Determine the [x, y] coordinate at the center of the cell enclosing the given text.  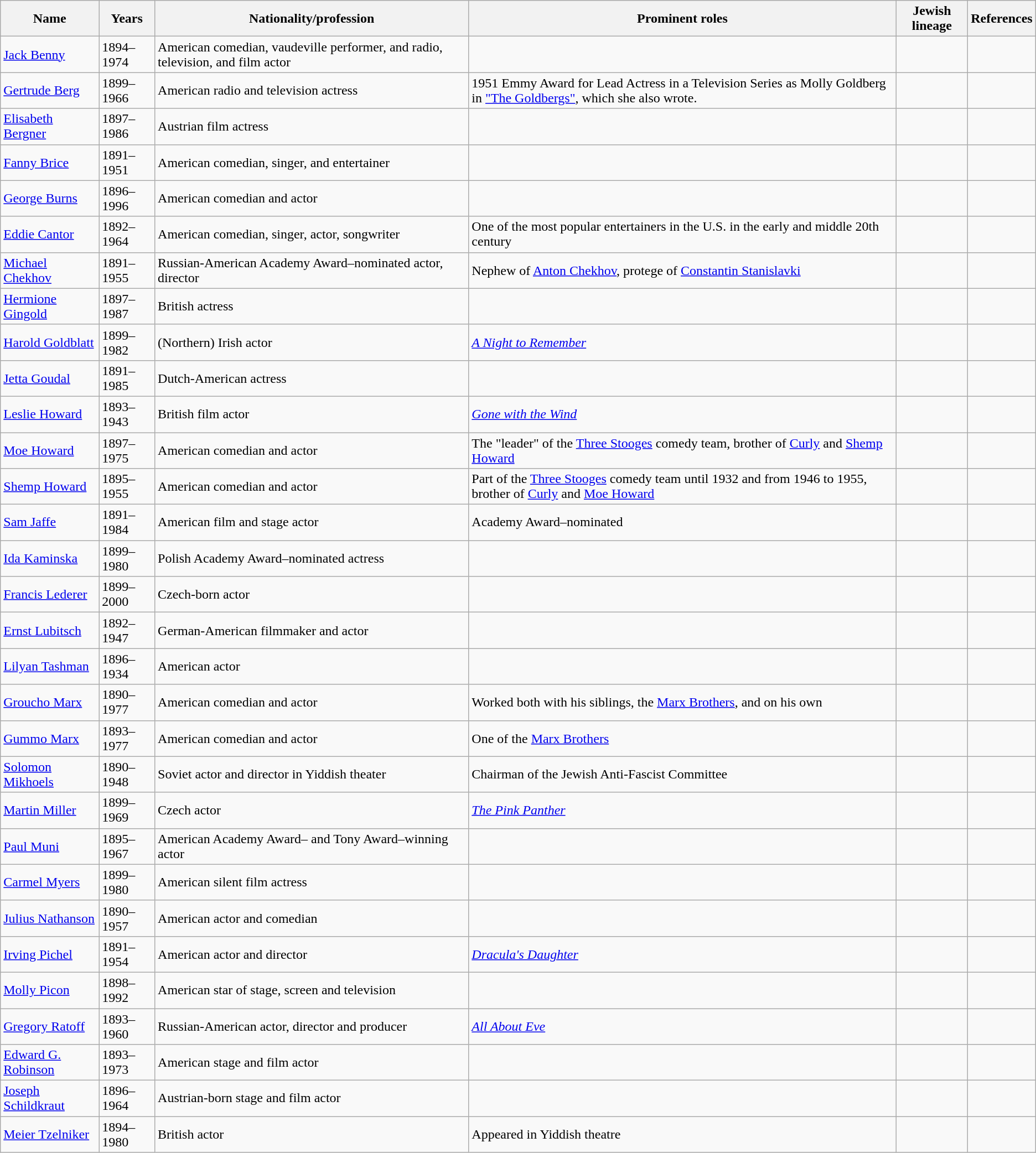
George Burns [50, 198]
Fanny Brice [50, 163]
1896–1934 [127, 666]
Chairman of the Jewish Anti-Fascist Committee [682, 775]
Years [127, 19]
Moe Howard [50, 450]
Martin Miller [50, 810]
1894–1974 [127, 54]
American actor and comedian [312, 918]
Part of the Three Stooges comedy team until 1932 and from 1946 to 1955, brother of Curly and Moe Howard [682, 487]
1894–1980 [127, 1134]
The Pink Panther [682, 810]
Russian-American Academy Award–nominated actor, director [312, 270]
Eddie Cantor [50, 235]
Paul Muni [50, 846]
American Academy Award– and Tony Award–winning actor [312, 846]
American star of stage, screen and television [312, 990]
Czech actor [312, 810]
1890–1957 [127, 918]
1891–1984 [127, 522]
British film actor [312, 414]
Austrian film actress [312, 126]
Dracula's Daughter [682, 954]
Worked both with his siblings, the Marx Brothers, and on his own [682, 703]
Jack Benny [50, 54]
Czech-born actor [312, 594]
1899–1969 [127, 810]
Elisabeth Bergner [50, 126]
Francis Lederer [50, 594]
German-American filmmaker and actor [312, 631]
Jewish lineage [932, 19]
American stage and film actor [312, 1062]
Name [50, 19]
Academy Award–nominated [682, 522]
1899–1966 [127, 91]
Irving Pichel [50, 954]
One of the most popular entertainers in the U.S. in the early and middle 20th century [682, 235]
Joseph Schildkraut [50, 1099]
Harold Goldblatt [50, 342]
1951 Emmy Award for Lead Actress in a Television Series as Molly Goldberg in "The Goldbergs", which she also wrote. [682, 91]
One of the Marx Brothers [682, 738]
Gertrude Berg [50, 91]
References [1002, 19]
Lilyan Tashman [50, 666]
1899–1982 [127, 342]
Gregory Ratoff [50, 1026]
Jetta Goudal [50, 378]
British actress [312, 307]
A Night to Remember [682, 342]
Michael Chekhov [50, 270]
American radio and television actress [312, 91]
1890–1948 [127, 775]
American actor [312, 666]
(Northern) Irish actor [312, 342]
Solomon Mikhoels [50, 775]
Molly Picon [50, 990]
1893–1960 [127, 1026]
Nationality/profession [312, 19]
Ernst Lubitsch [50, 631]
All About Eve [682, 1026]
Groucho Marx [50, 703]
Carmel Myers [50, 882]
1895–1967 [127, 846]
Prominent roles [682, 19]
1891–1985 [127, 378]
1893–1977 [127, 738]
1897–1987 [127, 307]
Appeared in Yiddish theatre [682, 1134]
1895–1955 [127, 487]
Leslie Howard [50, 414]
American film and stage actor [312, 522]
1892–1964 [127, 235]
Russian-American actor, director and producer [312, 1026]
1891–1955 [127, 270]
1897–1975 [127, 450]
1893–1943 [127, 414]
Austrian-born stage and film actor [312, 1099]
Shemp Howard [50, 487]
American silent film actress [312, 882]
The "leader" of the Three Stooges comedy team, brother of Curly and Shemp Howard [682, 450]
Dutch-American actress [312, 378]
1891–1954 [127, 954]
Polish Academy Award–nominated actress [312, 559]
American comedian, singer, actor, songwriter [312, 235]
Meier Tzelniker [50, 1134]
Gone with the Wind [682, 414]
1893–1973 [127, 1062]
American comedian, vaudeville performer, and radio, television, and film actor [312, 54]
Soviet actor and director in Yiddish theater [312, 775]
American actor and director [312, 954]
Ida Kaminska [50, 559]
Nephew of Anton Chekhov, protege of Constantin Stanislavki [682, 270]
1899–2000 [127, 594]
1896–1964 [127, 1099]
Julius Nathanson [50, 918]
Sam Jaffe [50, 522]
Edward G. Robinson [50, 1062]
1891–1951 [127, 163]
1892–1947 [127, 631]
1896–1996 [127, 198]
American comedian, singer, and entertainer [312, 163]
1897–1986 [127, 126]
Hermione Gingold [50, 307]
1898–1992 [127, 990]
British actor [312, 1134]
Gummo Marx [50, 738]
1890–1977 [127, 703]
